Extract the (X, Y) coordinate from the center of the cell holding the provided text.  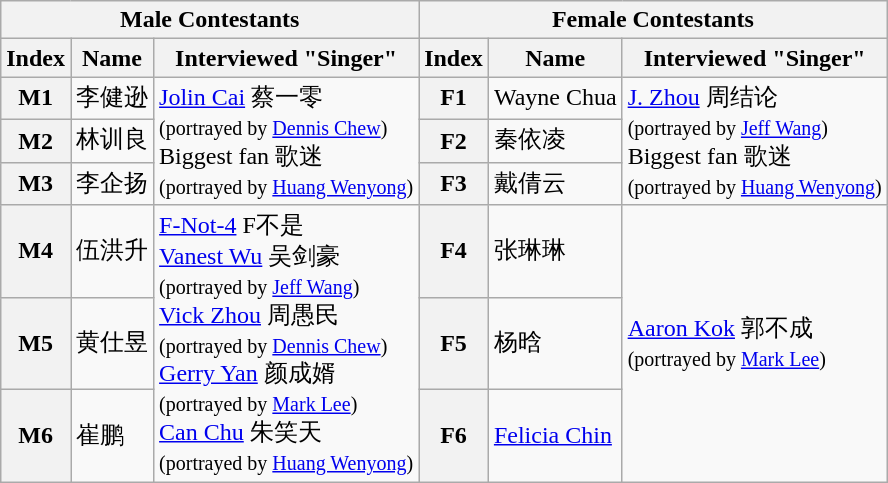
F5 (454, 343)
李健逊 (112, 98)
M5 (36, 343)
F4 (454, 251)
Female Contestants (654, 20)
Jolin Cai 蔡一零 (portrayed by Dennis Chew) Biggest fan 歌迷 (portrayed by Huang Wenyong) (286, 141)
秦依凌 (555, 142)
Aaron Kok 郭不成 (portrayed by Mark Lee) (754, 344)
F2 (454, 142)
M2 (36, 142)
崔鹏 (112, 435)
M6 (36, 435)
F3 (454, 184)
Felicia Chin (555, 435)
林训良 (112, 142)
张琳琳 (555, 251)
伍洪升 (112, 251)
M3 (36, 184)
F1 (454, 98)
黄仕昱 (112, 343)
J. Zhou 周结论 (portrayed by Jeff Wang) Biggest fan 歌迷 (portrayed by Huang Wenyong) (754, 141)
F6 (454, 435)
Male Contestants (210, 20)
M4 (36, 251)
戴倩云 (555, 184)
杨晗 (555, 343)
M1 (36, 98)
李企扬 (112, 184)
Wayne Chua (555, 98)
